Extract the [x, y] coordinate from the center of the cell holding the provided text.  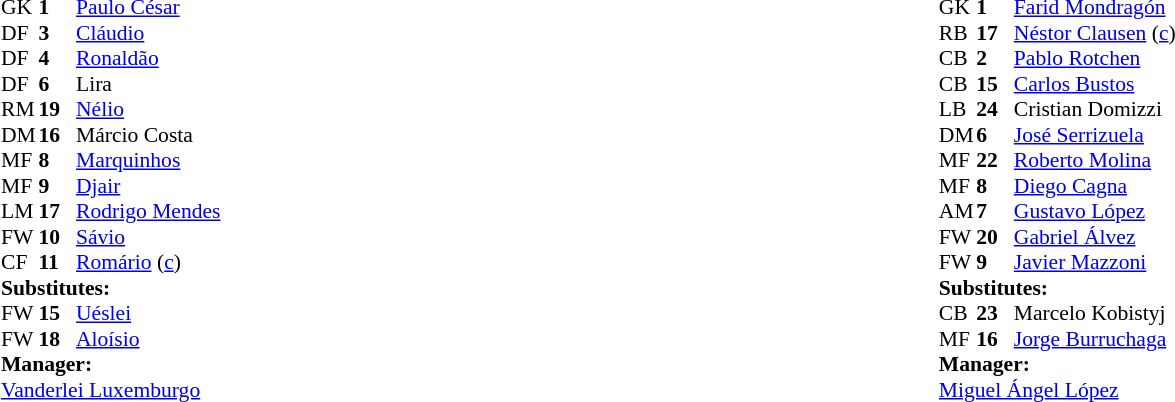
Substitutes: [111, 288]
Nélio [148, 109]
Cláudio [148, 33]
18 [57, 339]
Romário (c) [148, 263]
LM [20, 211]
Aloísio [148, 339]
Rodrigo Mendes [148, 211]
Sávio [148, 237]
RB [958, 33]
Ronaldão [148, 59]
24 [995, 109]
RM [20, 109]
4 [57, 59]
Márcio Costa [148, 135]
22 [995, 161]
Lira [148, 84]
3 [57, 33]
LB [958, 109]
Manager: [111, 365]
Uéslei [148, 313]
10 [57, 237]
Djair [148, 186]
11 [57, 263]
19 [57, 109]
7 [995, 211]
AM [958, 211]
2 [995, 59]
23 [995, 313]
Marquinhos [148, 161]
CF [20, 263]
20 [995, 237]
